Pinpoint the cell where the given text exists, returning its [x, y] midpoint coordinate. 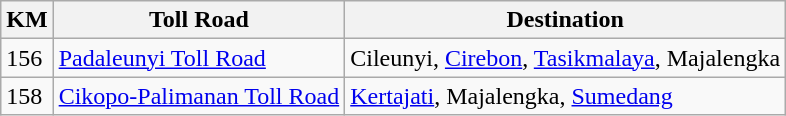
KM [27, 20]
Toll Road [199, 20]
156 [27, 58]
Kertajati, Majalengka, Sumedang [566, 96]
Cikopo-Palimanan Toll Road [199, 96]
Destination [566, 20]
Cileunyi, Cirebon, Tasikmalaya, Majalengka [566, 58]
158 [27, 96]
Padaleunyi Toll Road [199, 58]
